Provide the (X, Y) coordinate of the cell's center where the given text is located.  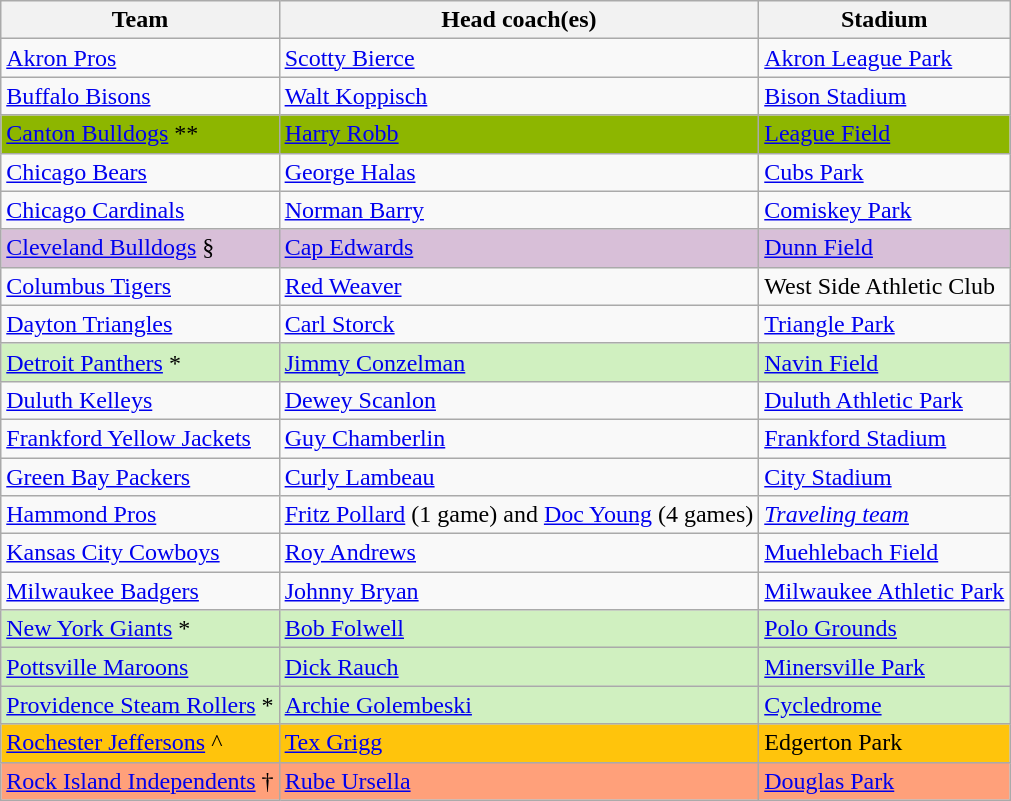
Archie Golembeski (519, 705)
Rube Ursella (519, 781)
Comiskey Park (884, 210)
Providence Steam Rollers * (140, 705)
Pottsville Maroons (140, 667)
Frankford Stadium (884, 438)
Minersville Park (884, 667)
Columbus Tigers (140, 286)
Harry Robb (519, 134)
Dayton Triangles (140, 324)
Chicago Cardinals (140, 210)
Milwaukee Badgers (140, 591)
Triangle Park (884, 324)
Green Bay Packers (140, 477)
Fritz Pollard (1 game) and Doc Young (4 games) (519, 515)
Head coach(es) (519, 20)
Bob Folwell (519, 629)
Buffalo Bisons (140, 96)
Chicago Bears (140, 172)
Stadium (884, 20)
Frankford Yellow Jackets (140, 438)
Edgerton Park (884, 743)
Carl Storck (519, 324)
City Stadium (884, 477)
Milwaukee Athletic Park (884, 591)
Akron League Park (884, 58)
Walt Koppisch (519, 96)
Red Weaver (519, 286)
Curly Lambeau (519, 477)
Polo Grounds (884, 629)
Akron Pros (140, 58)
Traveling team (884, 515)
Guy Chamberlin (519, 438)
Jimmy Conzelman (519, 362)
Hammond Pros (140, 515)
Cycledrome (884, 705)
Cleveland Bulldogs § (140, 248)
Muehlebach Field (884, 553)
Norman Barry (519, 210)
Detroit Panthers * (140, 362)
West Side Athletic Club (884, 286)
Duluth Kelleys (140, 400)
Duluth Athletic Park (884, 400)
Tex Grigg (519, 743)
Scotty Bierce (519, 58)
George Halas (519, 172)
Kansas City Cowboys (140, 553)
New York Giants * (140, 629)
Team (140, 20)
Cubs Park (884, 172)
Bison Stadium (884, 96)
Douglas Park (884, 781)
Roy Andrews (519, 553)
Rock Island Independents † (140, 781)
Cap Edwards (519, 248)
Johnny Bryan (519, 591)
Rochester Jeffersons ^ (140, 743)
Navin Field (884, 362)
Dewey Scanlon (519, 400)
League Field (884, 134)
Dick Rauch (519, 667)
Dunn Field (884, 248)
Canton Bulldogs ** (140, 134)
